Provide the [X, Y] coordinate of the cell's center where the given text is located.  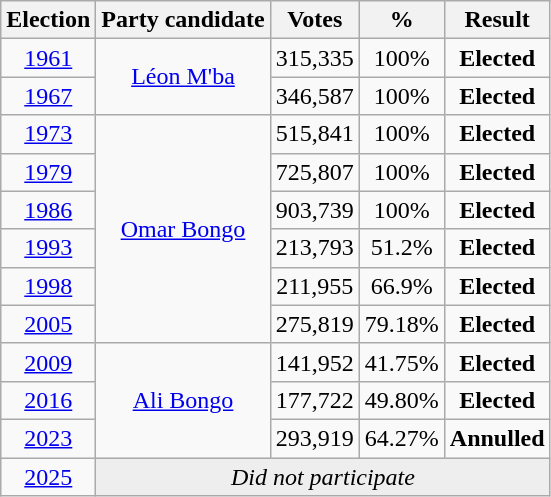
725,807 [314, 172]
275,819 [314, 324]
66.9% [402, 286]
Did not participate [323, 477]
41.75% [402, 362]
Election [48, 20]
211,955 [314, 286]
Omar Bongo [183, 229]
903,739 [314, 210]
293,919 [314, 438]
1979 [48, 172]
Annulled [497, 438]
Result [497, 20]
Léon M'ba [183, 77]
1998 [48, 286]
141,952 [314, 362]
2005 [48, 324]
1961 [48, 58]
1986 [48, 210]
Votes [314, 20]
51.2% [402, 248]
49.80% [402, 400]
64.27% [402, 438]
315,335 [314, 58]
2016 [48, 400]
2025 [48, 477]
% [402, 20]
2009 [48, 362]
79.18% [402, 324]
177,722 [314, 400]
Party candidate [183, 20]
346,587 [314, 96]
515,841 [314, 134]
1973 [48, 134]
Ali Bongo [183, 400]
1993 [48, 248]
213,793 [314, 248]
1967 [48, 96]
2023 [48, 438]
